Search for the cell housing the specified text and yield its (x, y) center coordinate. 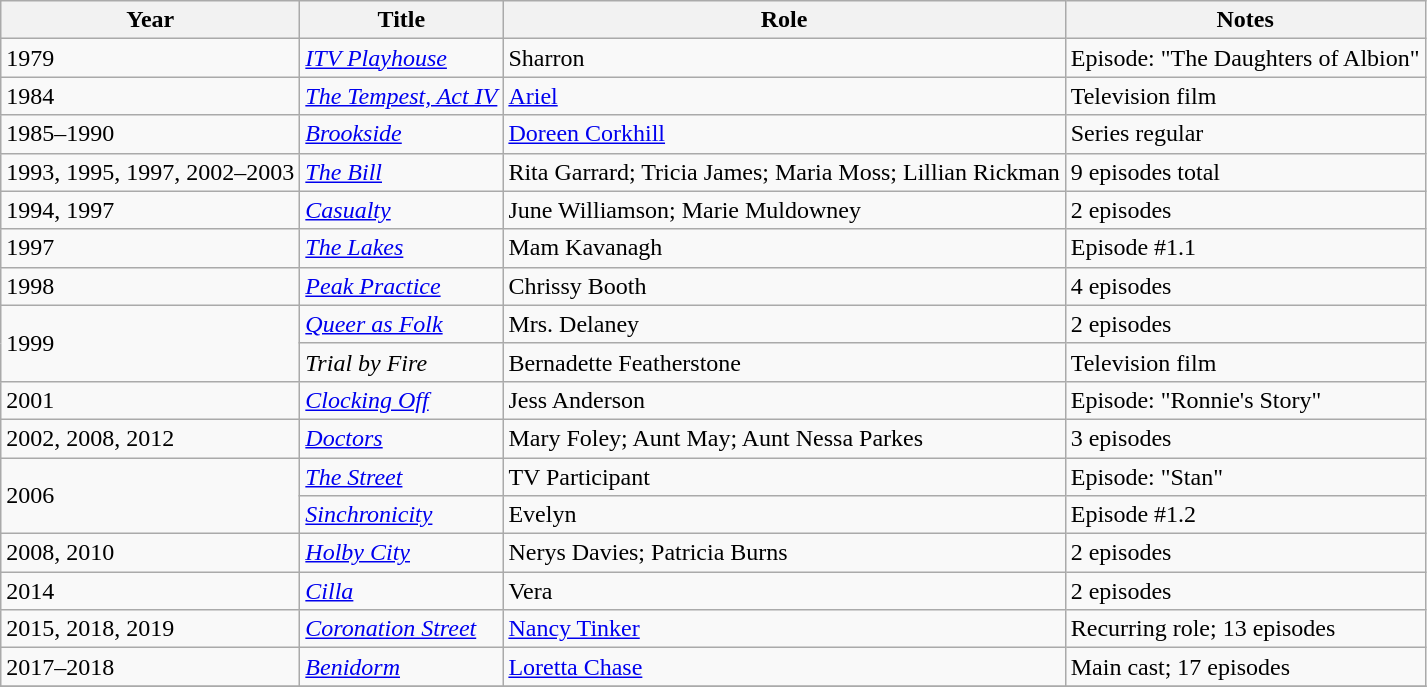
Jess Anderson (784, 400)
Mary Foley; Aunt May; Aunt Nessa Parkes (784, 438)
2002, 2008, 2012 (150, 438)
1994, 1997 (150, 210)
Rita Garrard; Tricia James; Maria Moss; Lillian Rickman (784, 172)
Bernadette Featherstone (784, 362)
9 episodes total (1245, 172)
Sharron (784, 58)
Queer as Folk (402, 324)
Episode: "Ronnie's Story" (1245, 400)
Doctors (402, 438)
Casualty (402, 210)
Benidorm (402, 667)
Title (402, 20)
3 episodes (1245, 438)
1985–1990 (150, 134)
Episode: "Stan" (1245, 477)
Episode #1.2 (1245, 515)
1997 (150, 248)
The Lakes (402, 248)
2014 (150, 591)
Series regular (1245, 134)
Chrissy Booth (784, 286)
Cilla (402, 591)
The Bill (402, 172)
Mam Kavanagh (784, 248)
Vera (784, 591)
4 episodes (1245, 286)
ITV Playhouse (402, 58)
Year (150, 20)
Sinchronicity (402, 515)
Evelyn (784, 515)
2001 (150, 400)
Peak Practice (402, 286)
Nancy Tinker (784, 629)
June Williamson; Marie Muldowney (784, 210)
2017–2018 (150, 667)
Trial by Fire (402, 362)
1998 (150, 286)
Loretta Chase (784, 667)
Recurring role; 13 episodes (1245, 629)
Holby City (402, 553)
The Tempest, Act IV (402, 96)
2015, 2018, 2019 (150, 629)
Episode: "The Daughters of Albion" (1245, 58)
Clocking Off (402, 400)
Coronation Street (402, 629)
Episode #1.1 (1245, 248)
TV Participant (784, 477)
Mrs. Delaney (784, 324)
Nerys Davies; Patricia Burns (784, 553)
Notes (1245, 20)
Ariel (784, 96)
The Street (402, 477)
2008, 2010 (150, 553)
Role (784, 20)
Brookside (402, 134)
1993, 1995, 1997, 2002–2003 (150, 172)
Main cast; 17 episodes (1245, 667)
1984 (150, 96)
1999 (150, 343)
2006 (150, 496)
1979 (150, 58)
Doreen Corkhill (784, 134)
